Return the [x, y] coordinate for the center point of the cell that contains the specified text.  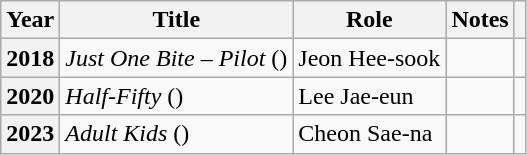
Title [176, 20]
Year [30, 20]
Just One Bite – Pilot () [176, 58]
Notes [480, 20]
2018 [30, 58]
Half-Fifty () [176, 96]
Lee Jae-eun [370, 96]
2023 [30, 134]
Role [370, 20]
2020 [30, 96]
Jeon Hee-sook [370, 58]
Cheon Sae-na [370, 134]
Adult Kids () [176, 134]
